Return (x, y) of the center of cell containing provided text 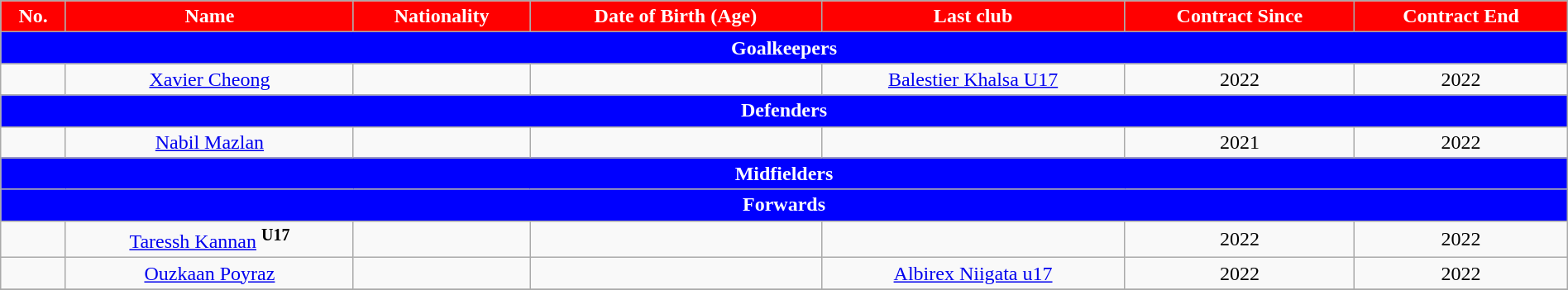
Contract Since (1240, 17)
Albirex Niigata u17 (973, 273)
Xavier Cheong (209, 79)
Balestier Khalsa U17 (973, 79)
Taressh Kannan U17 (209, 240)
Nationality (442, 17)
Name (209, 17)
Last club (973, 17)
Date of Birth (Age) (676, 17)
Forwards (784, 205)
Ouzkaan Poyraz (209, 273)
2021 (1240, 142)
Contract End (1460, 17)
Nabil Mazlan (209, 142)
Midfielders (784, 174)
Defenders (784, 111)
Goalkeepers (784, 48)
No. (33, 17)
